Search for the cell housing the specified text and yield its [x, y] center coordinate. 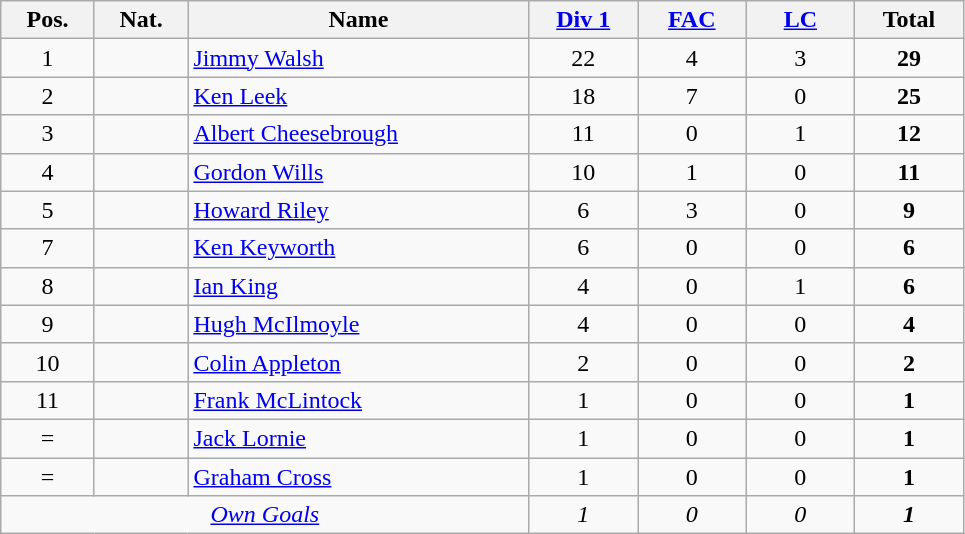
Pos. [48, 20]
Gordon Wills [358, 172]
8 [48, 286]
FAC [692, 20]
Howard Riley [358, 210]
Graham Cross [358, 477]
Frank McLintock [358, 400]
Own Goals [265, 515]
Name [358, 20]
Ken Leek [358, 96]
Ken Keyworth [358, 248]
22 [584, 58]
Albert Cheesebrough [358, 134]
29 [910, 58]
Div 1 [584, 20]
Jimmy Walsh [358, 58]
25 [910, 96]
5 [48, 210]
12 [910, 134]
Total [910, 20]
Jack Lornie [358, 438]
Colin Appleton [358, 362]
18 [584, 96]
Nat. [141, 20]
Hugh McIlmoyle [358, 324]
Ian King [358, 286]
LC [800, 20]
